Detect which cell encompasses the target text, then output its [X, Y] center coordinate. 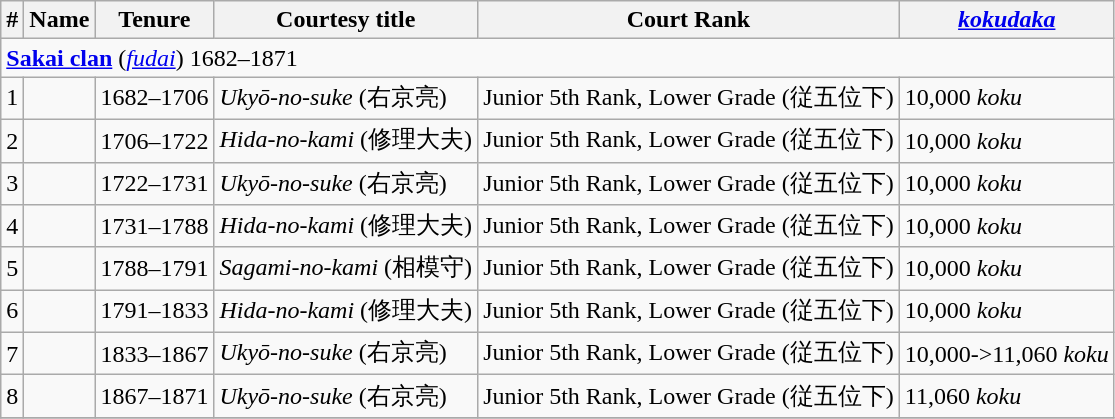
1682–1706 [154, 98]
8 [12, 396]
7 [12, 354]
1788–1791 [154, 268]
Sagami-no-kami (相模守) [346, 268]
kokudaka [1006, 20]
Name [60, 20]
3 [12, 184]
1706–1722 [154, 140]
1867–1871 [154, 396]
2 [12, 140]
Sakai clan (fudai) 1682–1871 [558, 58]
Tenure [154, 20]
4 [12, 226]
10,000->11,060 koku [1006, 354]
11,060 koku [1006, 396]
1833–1867 [154, 354]
Courtesy title [346, 20]
6 [12, 312]
1731–1788 [154, 226]
1 [12, 98]
5 [12, 268]
1722–1731 [154, 184]
1791–1833 [154, 312]
Court Rank [689, 20]
# [12, 20]
